Detect which cell encompasses the target text, then output its [x, y] center coordinate. 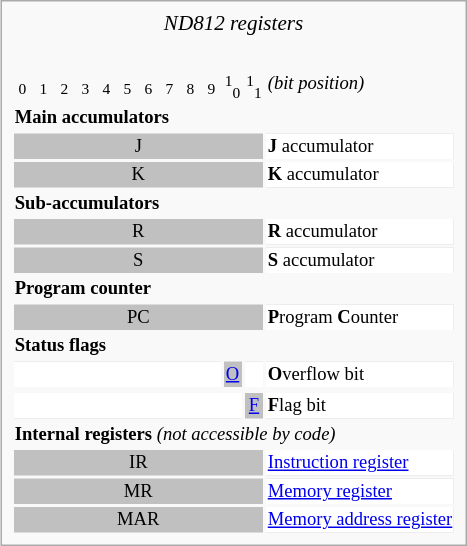
8 [190, 86]
S accumulator [360, 261]
MAR [138, 521]
O [232, 375]
R accumulator [360, 233]
11 [254, 86]
F [254, 407]
Overflow bit [360, 375]
Program counter [234, 290]
Sub-accumulators [234, 204]
Program Counter [360, 318]
Memory register [360, 492]
S [138, 261]
10 [232, 86]
6 [148, 86]
7 [169, 86]
Instruction register [360, 464]
J [138, 147]
J accumulator [360, 147]
(bit position) [360, 86]
4 [106, 86]
9 [211, 86]
Flag bit [360, 407]
PC [138, 318]
MR [138, 492]
3 [85, 86]
5 [127, 86]
Status flags [234, 347]
R [138, 233]
Main accumulators [234, 119]
ND812 registers [234, 23]
Memory address register [360, 521]
Internal registers (not accessible by code) [234, 435]
2 [64, 86]
K [138, 176]
IR [138, 464]
K accumulator [360, 176]
1 [43, 86]
0 [22, 86]
